Provide the (x, y) coordinate of the cell's center where the given text is located.  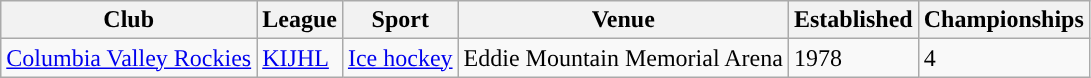
Eddie Mountain Memorial Arena (623, 58)
1978 (853, 58)
Sport (400, 20)
Venue (623, 20)
KIJHL (300, 58)
Ice hockey (400, 58)
League (300, 20)
Columbia Valley Rockies (129, 58)
Championships (1004, 20)
Club (129, 20)
4 (1004, 58)
Established (853, 20)
